Locate the cell with the specified text and output its (x, y) center coordinate. 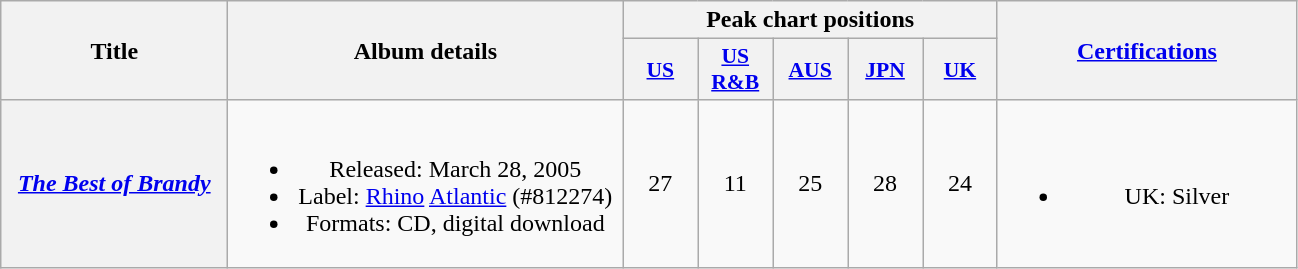
Album details (426, 50)
The Best of Brandy (114, 184)
28 (886, 184)
11 (736, 184)
JPN (886, 70)
Released: March 28, 2005Label: Rhino Atlantic (#812274)Formats: CD, digital download (426, 184)
25 (810, 184)
US (660, 70)
US R&B (736, 70)
Certifications (1146, 50)
AUS (810, 70)
Peak chart positions (810, 20)
24 (960, 184)
UK (960, 70)
27 (660, 184)
UK: Silver (1146, 184)
Title (114, 50)
